Identify which cell holds the provided text, then report its (X, Y) central coordinate. 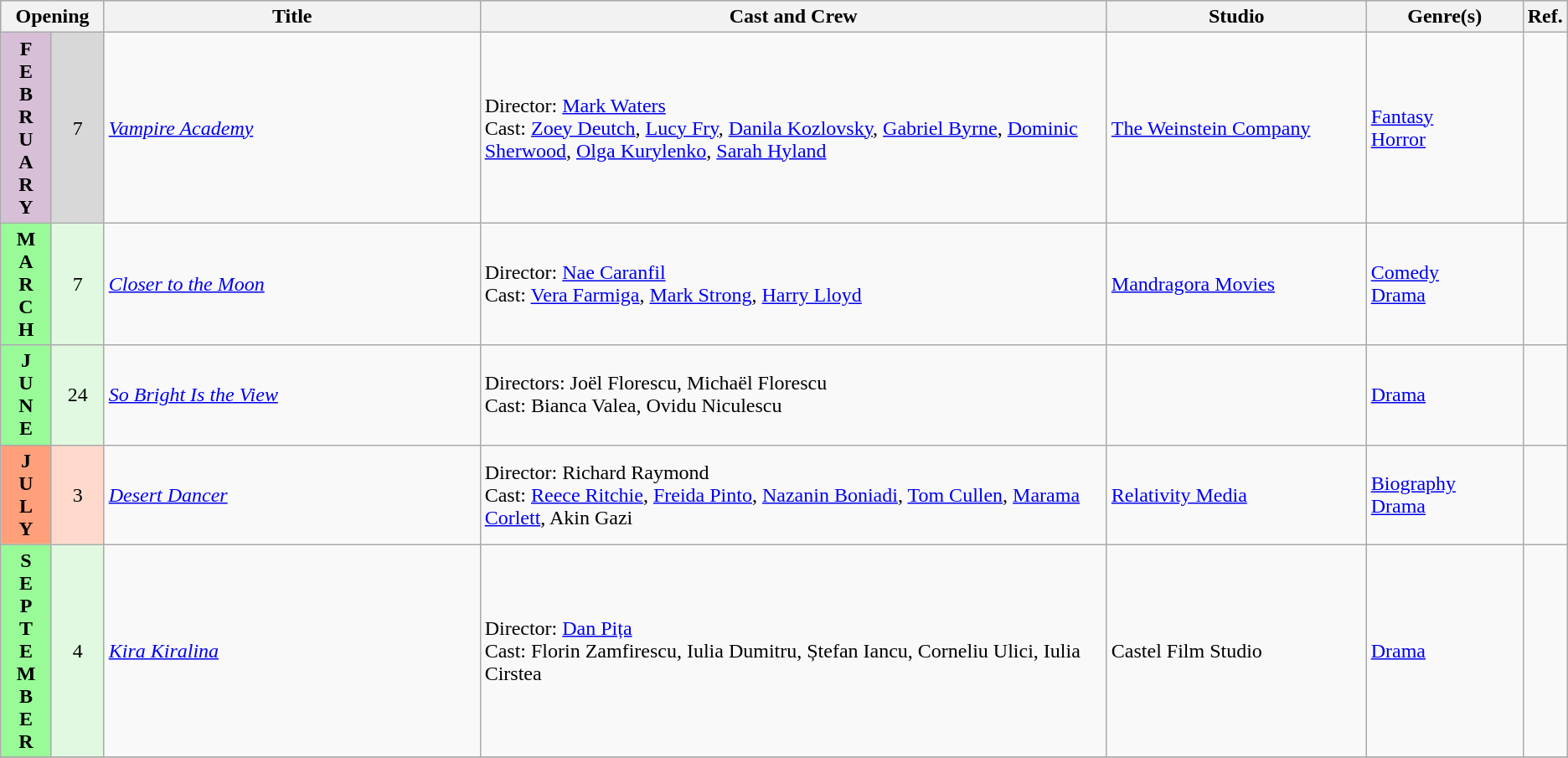
Directors: Joël Florescu, Michaël Florescu Cast: Bianca Valea, Ovidu Niculescu (793, 395)
Relativity Media (1236, 494)
Director: Richard Raymond Cast: Reece Ritchie, Freida Pinto, Nazanin Boniadi, Tom Cullen, Marama Corlett, Akin Gazi (793, 494)
Mandragora Movies (1236, 284)
Desert Dancer (291, 494)
Genre(s) (1444, 17)
SEPTEMBER (27, 651)
JULY (27, 494)
Kira Kiralina (291, 651)
Fantasy Horror (1444, 127)
Director: Dan Pița Cast: Florin Zamfirescu, Iulia Dumitru, Ștefan Iancu, Corneliu Ulici, Iulia Cirstea (793, 651)
3 (77, 494)
4 (77, 651)
Title (291, 17)
Cast and Crew (793, 17)
24 (77, 395)
JUNE (27, 395)
Biography Drama (1444, 494)
Closer to the Moon (291, 284)
Castel Film Studio (1236, 651)
Vampire Academy (291, 127)
Studio (1236, 17)
So Bright Is the View (291, 395)
The Weinstein Company (1236, 127)
Opening (52, 17)
MARCH (27, 284)
Director: Mark Waters Cast: Zoey Deutch, Lucy Fry, Danila Kozlovsky, Gabriel Byrne, Dominic Sherwood, Olga Kurylenko, Sarah Hyland (793, 127)
FEBRUARY (27, 127)
Ref. (1545, 17)
Comedy Drama (1444, 284)
Director: Nae Caranfil Cast: Vera Farmiga, Mark Strong, Harry Lloyd (793, 284)
